Provide the [X, Y] coordinate of the cell's center where the given text is located.  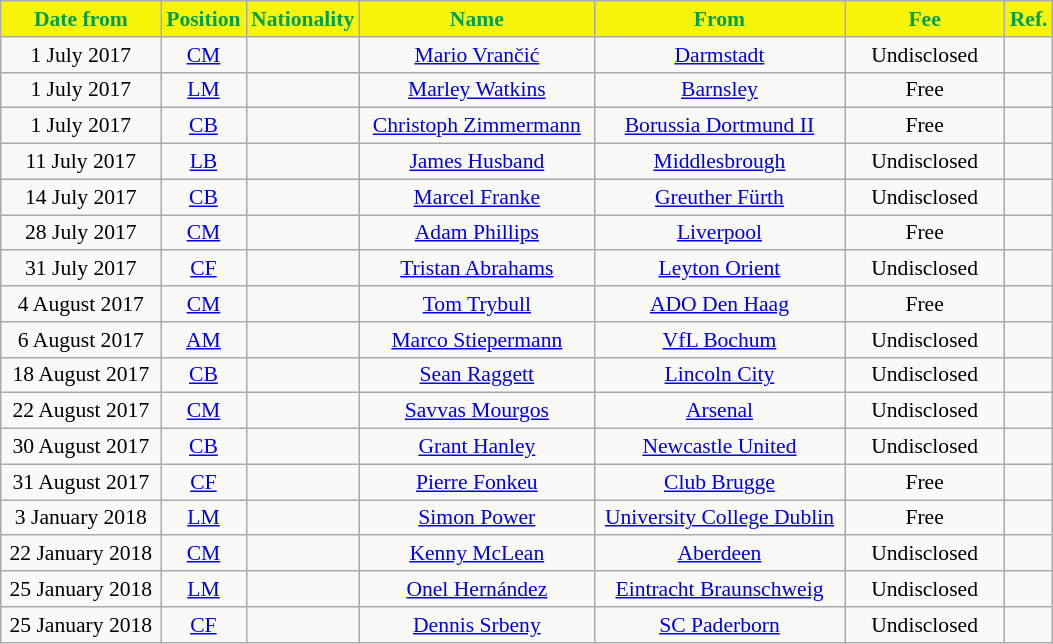
Marley Watkins [476, 90]
22 August 2017 [81, 411]
Pierre Fonkeu [476, 482]
Borussia Dortmund II [719, 126]
Barnsley [719, 90]
Mario Vrančić [476, 55]
LB [204, 162]
Onel Hernández [476, 589]
SC Paderborn [719, 625]
ADO Den Haag [719, 304]
Lincoln City [719, 375]
Darmstadt [719, 55]
Adam Phillips [476, 233]
6 August 2017 [81, 340]
Arsenal [719, 411]
Middlesbrough [719, 162]
Tristan Abrahams [476, 269]
Club Brugge [719, 482]
14 July 2017 [81, 197]
VfL Bochum [719, 340]
Ref. [1029, 19]
Tom Trybull [476, 304]
Marcel Franke [476, 197]
Dennis Srbeny [476, 625]
Position [204, 19]
11 July 2017 [81, 162]
3 January 2018 [81, 518]
Nationality [302, 19]
Kenny McLean [476, 554]
18 August 2017 [81, 375]
From [719, 19]
Savvas Mourgos [476, 411]
James Husband [476, 162]
28 July 2017 [81, 233]
4 August 2017 [81, 304]
Newcastle United [719, 447]
22 January 2018 [81, 554]
Marco Stiepermann [476, 340]
30 August 2017 [81, 447]
Aberdeen [719, 554]
Fee [925, 19]
University College Dublin [719, 518]
Sean Raggett [476, 375]
31 July 2017 [81, 269]
Liverpool [719, 233]
Leyton Orient [719, 269]
31 August 2017 [81, 482]
Simon Power [476, 518]
Date from [81, 19]
Eintracht Braunschweig [719, 589]
Name [476, 19]
Grant Hanley [476, 447]
AM [204, 340]
Greuther Fürth [719, 197]
Christoph Zimmermann [476, 126]
